Find where the given text appears and provide that cell's center as [X, Y] coordinate. 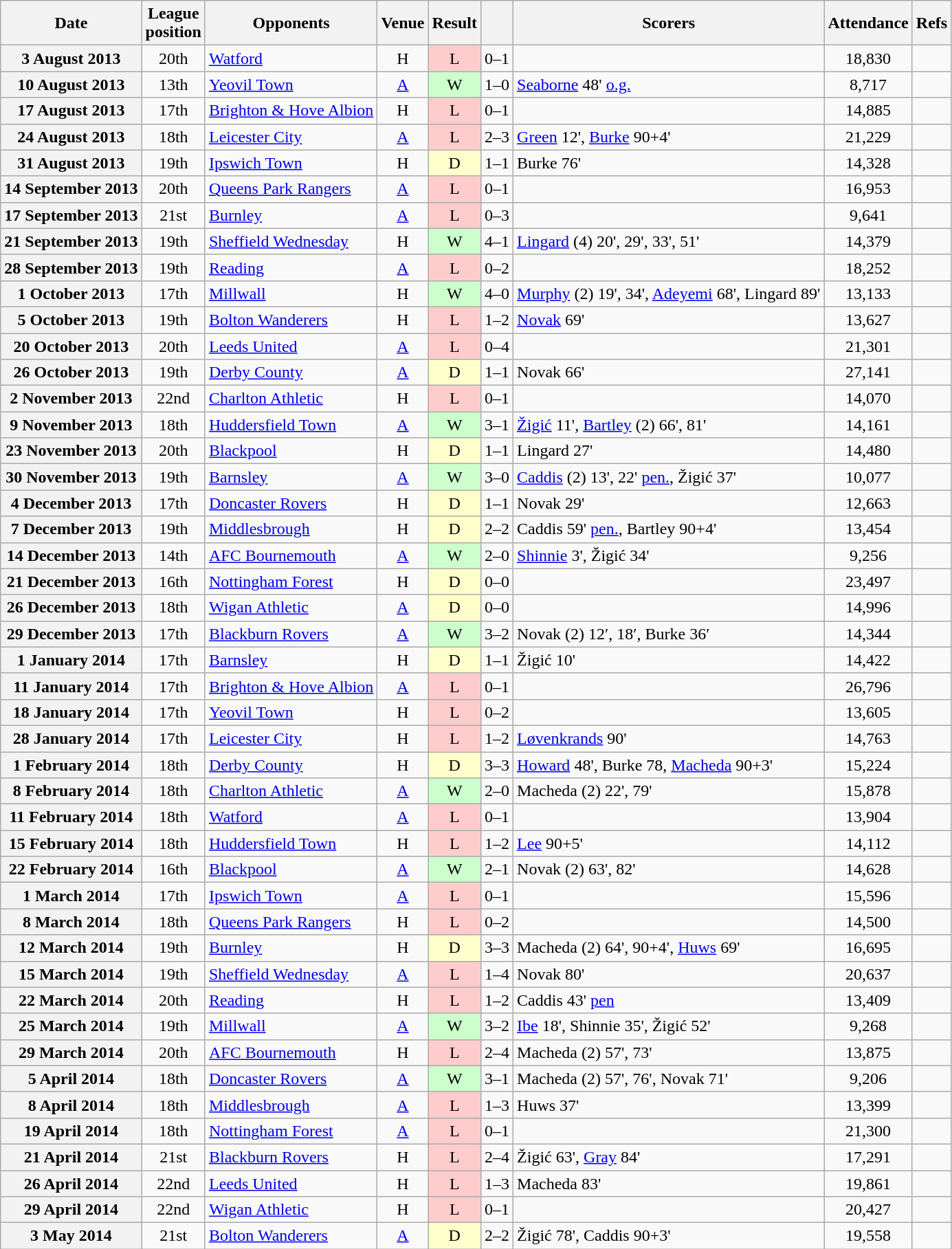
9 November 2013 [71, 425]
Caddis (2) 13', 22' pen., Žigić 37' [669, 477]
27,141 [868, 373]
0–3 [496, 215]
18 January 2014 [71, 712]
14,328 [868, 163]
1 October 2013 [71, 294]
Seaborne 48' o.g. [669, 85]
2 November 2013 [71, 399]
Lingard 27' [669, 451]
8,717 [868, 85]
15 February 2014 [71, 843]
Novak 29' [669, 503]
Novak 69' [669, 320]
1 March 2014 [71, 896]
14,763 [868, 738]
Macheda 83' [669, 1183]
Lee 90+5' [669, 843]
13,875 [868, 1052]
13,409 [868, 1000]
Žigić 63', Gray 84' [669, 1157]
4–1 [496, 241]
Date [71, 23]
21,301 [868, 346]
Žigić 78', Caddis 90+3' [669, 1236]
Caddis 43' pen [669, 1000]
14,422 [868, 660]
24 August 2013 [71, 137]
29 December 2013 [71, 634]
14,112 [868, 843]
9,206 [868, 1079]
15,224 [868, 765]
13,605 [868, 712]
Novak 66' [669, 373]
10 August 2013 [71, 85]
23 November 2013 [71, 451]
14 September 2013 [71, 189]
3–0 [496, 477]
Žigić 10' [669, 660]
13,133 [868, 294]
Macheda (2) 64', 90+4', Huws 69' [669, 948]
9,268 [868, 1026]
Murphy (2) 19', 34', Adeyemi 68', Lingard 89' [669, 294]
11 January 2014 [71, 686]
23,497 [868, 582]
14,996 [868, 608]
4–0 [496, 294]
21 September 2013 [71, 241]
28 January 2014 [71, 738]
17 September 2013 [71, 215]
2–3 [496, 137]
31 August 2013 [71, 163]
14,480 [868, 451]
Novak (2) 63', 82' [669, 870]
9,641 [868, 215]
14th [173, 555]
Žigić 11', Bartley (2) 66', 81' [669, 425]
Lingard (4) 20', 29', 33', 51' [669, 241]
3 August 2013 [71, 58]
29 April 2014 [71, 1210]
30 November 2013 [71, 477]
5 October 2013 [71, 320]
26,796 [868, 686]
Result [454, 23]
1 February 2014 [71, 765]
1–4 [496, 974]
26 December 2013 [71, 608]
17 August 2013 [71, 111]
14,628 [868, 870]
Novak 80' [669, 974]
14,161 [868, 425]
21 April 2014 [71, 1157]
4 December 2013 [71, 503]
Ibe 18', Shinnie 35', Žigić 52' [669, 1026]
10,077 [868, 477]
29 March 2014 [71, 1052]
18,830 [868, 58]
14,070 [868, 399]
17,291 [868, 1157]
20,427 [868, 1210]
14 December 2013 [71, 555]
5 April 2014 [71, 1079]
13,399 [868, 1105]
12,663 [868, 503]
8 February 2014 [71, 791]
26 April 2014 [71, 1183]
8 March 2014 [71, 922]
Caddis 59' pen., Bartley 90+4' [669, 529]
15 March 2014 [71, 974]
2–1 [496, 870]
Opponents [291, 23]
Green 12', Burke 90+4' [669, 137]
13,904 [868, 817]
Løvenkrands 90' [669, 738]
1–0 [496, 85]
13,454 [868, 529]
13th [173, 85]
19,558 [868, 1236]
21,300 [868, 1131]
0–4 [496, 346]
9,256 [868, 555]
Burke 76' [669, 163]
28 September 2013 [71, 267]
Huws 37' [669, 1105]
Shinnie 3', Žigić 34' [669, 555]
11 February 2014 [71, 817]
1 January 2014 [71, 660]
3 May 2014 [71, 1236]
15,596 [868, 896]
12 March 2014 [71, 948]
Howard 48', Burke 78, Macheda 90+3' [669, 765]
20,637 [868, 974]
14,500 [868, 922]
21 December 2013 [71, 582]
Novak (2) 12′, 18′, Burke 36′ [669, 634]
20 October 2013 [71, 346]
19,861 [868, 1183]
25 March 2014 [71, 1026]
18,252 [868, 267]
Leagueposition [173, 23]
19 April 2014 [71, 1131]
Macheda (2) 22', 79' [669, 791]
26 October 2013 [71, 373]
8 April 2014 [71, 1105]
14,379 [868, 241]
15,878 [868, 791]
Scorers [669, 23]
14,344 [868, 634]
13,627 [868, 320]
16,695 [868, 948]
22 February 2014 [71, 870]
Macheda (2) 57', 73' [669, 1052]
22 March 2014 [71, 1000]
14,885 [868, 111]
21,229 [868, 137]
Attendance [868, 23]
16,953 [868, 189]
Macheda (2) 57', 76', Novak 71' [669, 1079]
Refs [931, 23]
Venue [403, 23]
7 December 2013 [71, 529]
